Pinpoint the cell where the given text exists, returning its [X, Y] midpoint coordinate. 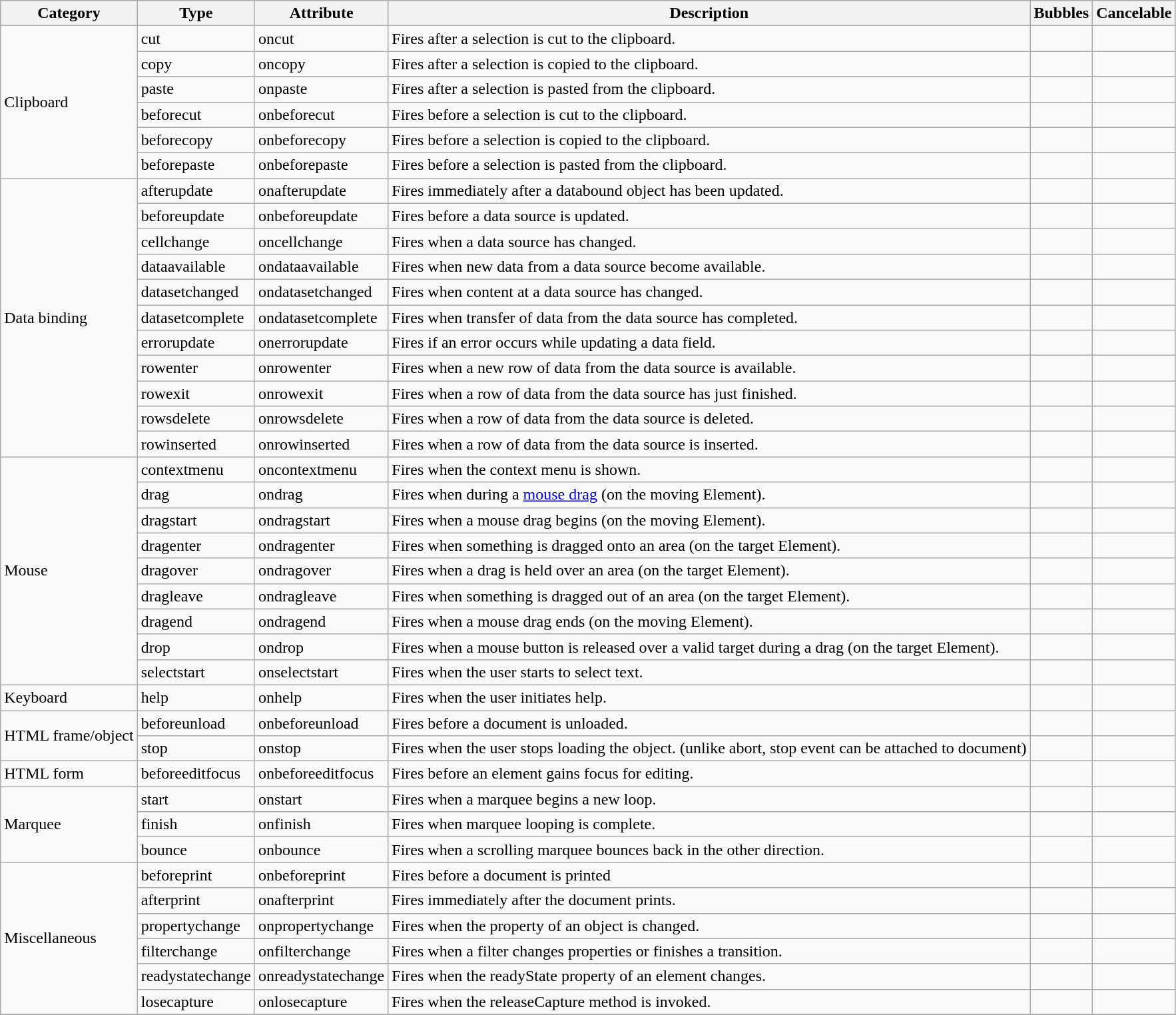
rowexit [196, 394]
dragover [196, 571]
afterprint [196, 900]
onfilterchange [321, 951]
Fires when the releaseCapture method is invoked. [709, 1002]
Fires when the user starts to select text. [709, 672]
onreadystatechange [321, 976]
onerrorupdate [321, 343]
Fires when content at a data source has changed. [709, 292]
Attribute [321, 13]
Fires when the user initiates help. [709, 697]
Bubbles [1061, 13]
Fires after a selection is copied to the clipboard. [709, 64]
beforeprint [196, 875]
Fires when a drag is held over an area (on the target Element). [709, 571]
Mouse [69, 571]
datasetcomplete [196, 318]
Fires when a mouse drag ends (on the moving Element). [709, 621]
Fires before a data source is updated. [709, 216]
ondragend [321, 621]
Fires before a selection is cut to the clipboard. [709, 115]
onafterupdate [321, 190]
oncontextmenu [321, 470]
HTML form [69, 774]
Fires when a row of data from the data source has just finished. [709, 394]
Fires before a selection is copied to the clipboard. [709, 140]
Fires before a document is printed [709, 875]
ondragover [321, 571]
dragstart [196, 520]
onbeforeprint [321, 875]
errorupdate [196, 343]
onbeforecopy [321, 140]
Fires when a marquee begins a new loop. [709, 799]
Fires when a data source has changed. [709, 241]
Miscellaneous [69, 938]
Marquee [69, 825]
ondragenter [321, 545]
onbeforeeditfocus [321, 774]
beforecopy [196, 140]
Description [709, 13]
cut [196, 39]
finish [196, 825]
Fires when a mouse button is released over a valid target during a drag (on the target Element). [709, 647]
Fires when a row of data from the data source is inserted. [709, 444]
onstop [321, 749]
drop [196, 647]
Fires when the property of an object is changed. [709, 926]
Fires when the readyState property of an element changes. [709, 976]
losecapture [196, 1002]
onbeforepaste [321, 165]
oncut [321, 39]
Data binding [69, 317]
Type [196, 13]
Fires if an error occurs while updating a data field. [709, 343]
dragleave [196, 596]
ondrop [321, 647]
Cancelable [1134, 13]
onbeforeupdate [321, 216]
help [196, 697]
onpaste [321, 89]
Fires immediately after the document prints. [709, 900]
Fires when a row of data from the data source is deleted. [709, 419]
datasetchanged [196, 292]
ondragleave [321, 596]
ondatasetcomplete [321, 318]
selectstart [196, 672]
onlosecapture [321, 1002]
ondragstart [321, 520]
onrowexit [321, 394]
beforeunload [196, 723]
onbeforecut [321, 115]
Fires when transfer of data from the data source has completed. [709, 318]
onstart [321, 799]
beforeupdate [196, 216]
Fires when a new row of data from the data source is available. [709, 368]
ondataavailable [321, 266]
onrowinserted [321, 444]
afterupdate [196, 190]
rowsdelete [196, 419]
Fires when the context menu is shown. [709, 470]
cellchange [196, 241]
Keyboard [69, 697]
onhelp [321, 697]
beforeeditfocus [196, 774]
Fires after a selection is cut to the clipboard. [709, 39]
Fires when a scrolling marquee bounces back in the other direction. [709, 850]
Fires when something is dragged out of an area (on the target Element). [709, 596]
oncellchange [321, 241]
drag [196, 495]
start [196, 799]
Fires when something is dragged onto an area (on the target Element). [709, 545]
onrowenter [321, 368]
dataavailable [196, 266]
propertychange [196, 926]
readystatechange [196, 976]
onpropertychange [321, 926]
onselectstart [321, 672]
Fires when new data from a data source become available. [709, 266]
Fires when during a mouse drag (on the moving Element). [709, 495]
beforepaste [196, 165]
dragenter [196, 545]
Fires when the user stops loading the object. (unlike abort, stop event can be attached to document) [709, 749]
Fires before a selection is pasted from the clipboard. [709, 165]
onrowsdelete [321, 419]
onafterprint [321, 900]
ondrag [321, 495]
Fires when a filter changes properties or finishes a transition. [709, 951]
rowinserted [196, 444]
rowenter [196, 368]
stop [196, 749]
ondatasetchanged [321, 292]
Fires before a document is unloaded. [709, 723]
Category [69, 13]
paste [196, 89]
contextmenu [196, 470]
copy [196, 64]
Clipboard [69, 102]
onbounce [321, 850]
Fires when marquee looping is complete. [709, 825]
Fires immediately after a databound object has been updated. [709, 190]
Fires after a selection is pasted from the clipboard. [709, 89]
bounce [196, 850]
Fires before an element gains focus for editing. [709, 774]
filterchange [196, 951]
onbeforeunload [321, 723]
dragend [196, 621]
oncopy [321, 64]
HTML frame/object [69, 735]
onfinish [321, 825]
beforecut [196, 115]
Fires when a mouse drag begins (on the moving Element). [709, 520]
